Pinpoint the cell where the given text exists, returning its (x, y) midpoint coordinate. 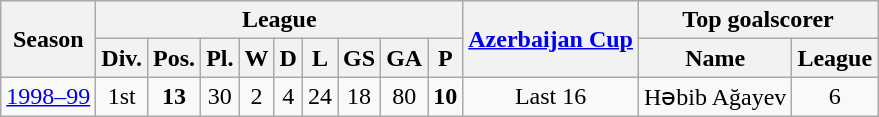
30 (220, 97)
Name (714, 58)
W (256, 58)
Həbib Ağayev (714, 97)
4 (288, 97)
6 (835, 97)
24 (320, 97)
1st (122, 97)
Azerbaijan Cup (551, 39)
80 (404, 97)
18 (360, 97)
Last 16 (551, 97)
GA (404, 58)
P (446, 58)
10 (446, 97)
Season (48, 39)
2 (256, 97)
GS (360, 58)
13 (174, 97)
1998–99 (48, 97)
Pl. (220, 58)
Div. (122, 58)
Pos. (174, 58)
Top goalscorer (758, 20)
L (320, 58)
D (288, 58)
